Output the [x, y] coordinate of the center of the cell containing the given text.  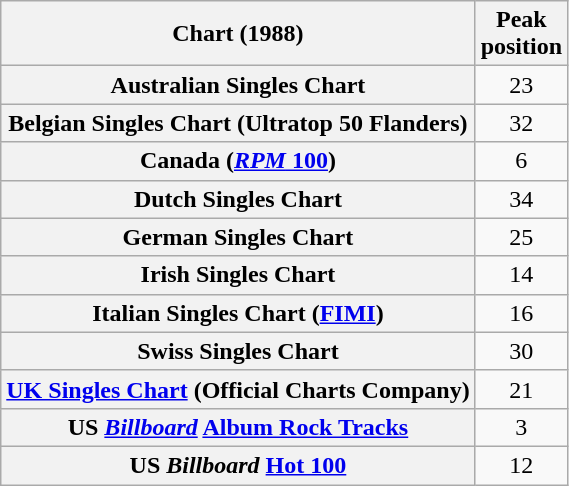
US Billboard Hot 100 [238, 465]
Australian Singles Chart [238, 85]
Italian Singles Chart (FIMI) [238, 313]
Chart (1988) [238, 34]
12 [521, 465]
21 [521, 389]
Irish Singles Chart [238, 275]
3 [521, 427]
Canada (RPM 100) [238, 161]
25 [521, 237]
Dutch Singles Chart [238, 199]
German Singles Chart [238, 237]
16 [521, 313]
23 [521, 85]
Belgian Singles Chart (Ultratop 50 Flanders) [238, 123]
30 [521, 351]
34 [521, 199]
Peakposition [521, 34]
US Billboard Album Rock Tracks [238, 427]
6 [521, 161]
14 [521, 275]
32 [521, 123]
UK Singles Chart (Official Charts Company) [238, 389]
Swiss Singles Chart [238, 351]
